From the cell containing the given text, extract its center point as [x, y] coordinate. 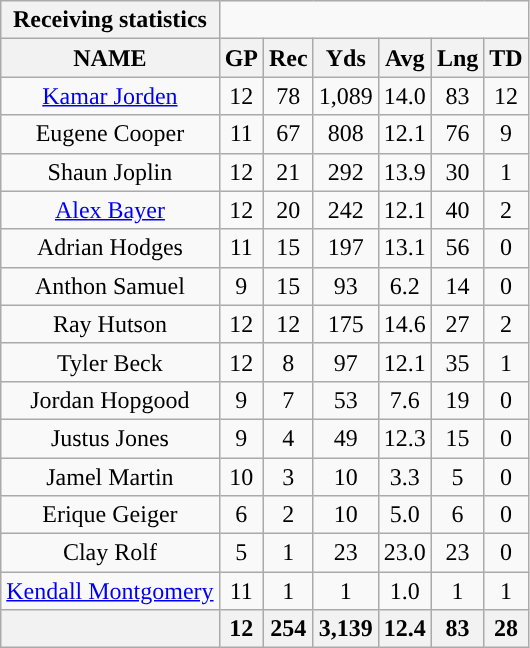
GP [241, 58]
3.3 [404, 477]
TD [506, 58]
12.4 [404, 629]
Lng [457, 58]
Kamar Jorden [110, 96]
Ray Hutson [110, 324]
Adrian Hodges [110, 248]
6.2 [404, 286]
3,139 [346, 629]
3 [289, 477]
49 [346, 438]
292 [346, 172]
Yds [346, 58]
67 [289, 134]
Shaun Joplin [110, 172]
14.6 [404, 324]
1,089 [346, 96]
23.0 [404, 553]
Anthon Samuel [110, 286]
14 [457, 286]
27 [457, 324]
Erique Geiger [110, 515]
78 [289, 96]
93 [346, 286]
30 [457, 172]
97 [346, 362]
Eugene Cooper [110, 134]
35 [457, 362]
Alex Bayer [110, 210]
19 [457, 400]
Clay Rolf [110, 553]
76 [457, 134]
175 [346, 324]
1.0 [404, 591]
Kendall Montgomery [110, 591]
Avg [404, 58]
13.9 [404, 172]
14.0 [404, 96]
7 [289, 400]
197 [346, 248]
21 [289, 172]
4 [289, 438]
Receiving statistics [110, 20]
Jordan Hopgood [110, 400]
8 [289, 362]
56 [457, 248]
12.3 [404, 438]
20 [289, 210]
53 [346, 400]
7.6 [404, 400]
254 [289, 629]
Tyler Beck [110, 362]
28 [506, 629]
5.0 [404, 515]
Rec [289, 58]
808 [346, 134]
Justus Jones [110, 438]
Jamel Martin [110, 477]
242 [346, 210]
13.1 [404, 248]
40 [457, 210]
NAME [110, 58]
